Pinpoint the cell where the given text exists, returning its (x, y) midpoint coordinate. 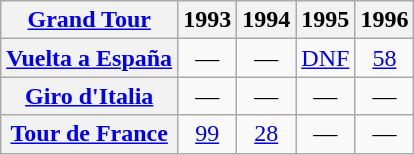
1993 (208, 20)
1995 (326, 20)
Giro d'Italia (90, 96)
99 (208, 134)
Vuelta a España (90, 58)
Grand Tour (90, 20)
DNF (326, 58)
58 (384, 58)
Tour de France (90, 134)
1994 (266, 20)
28 (266, 134)
1996 (384, 20)
